Determine the (x, y) coordinate at the center of the cell enclosing the given text.  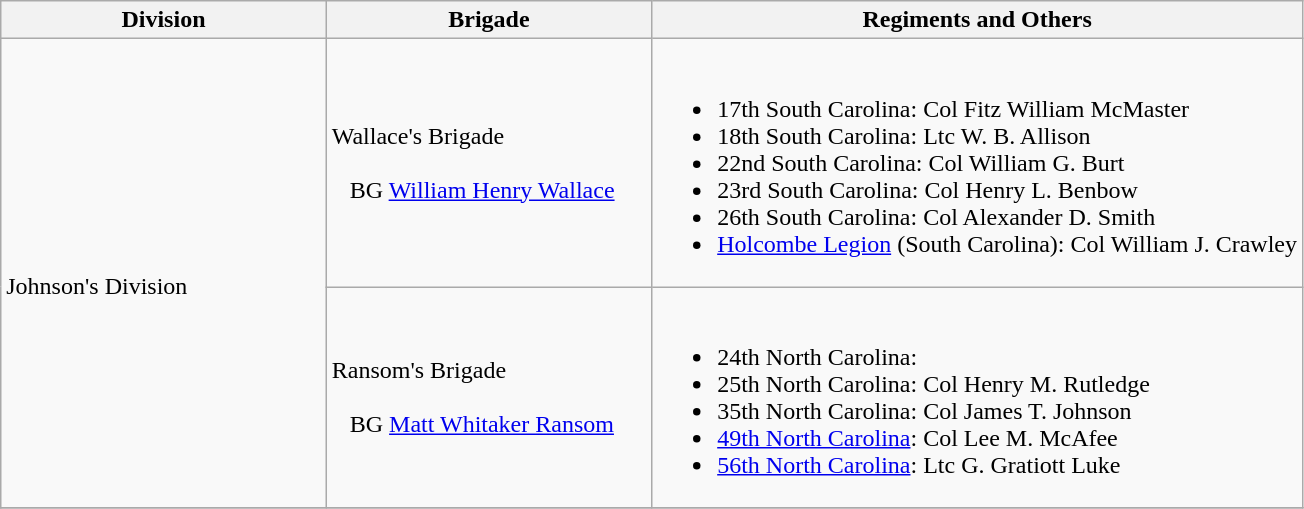
Wallace's Brigade BG William Henry Wallace (488, 163)
Regiments and Others (978, 20)
Brigade (488, 20)
Division (164, 20)
Ransom's Brigade BG Matt Whitaker Ransom (488, 398)
Johnson's Division (164, 274)
